Determine the (X, Y) coordinate at the center of the cell enclosing the given text.  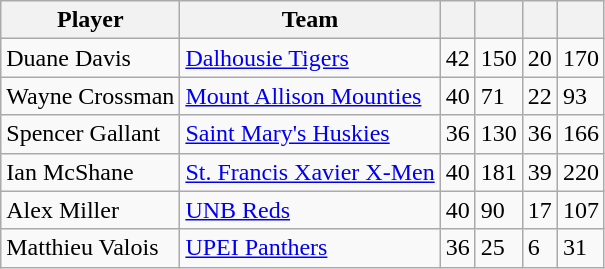
6 (540, 248)
UNB Reds (310, 210)
93 (580, 96)
Spencer Gallant (90, 134)
Dalhousie Tigers (310, 58)
166 (580, 134)
Wayne Crossman (90, 96)
20 (540, 58)
St. Francis Xavier X-Men (310, 172)
31 (580, 248)
42 (458, 58)
Matthieu Valois (90, 248)
22 (540, 96)
130 (498, 134)
17 (540, 210)
Duane Davis (90, 58)
107 (580, 210)
Alex Miller (90, 210)
150 (498, 58)
220 (580, 172)
90 (498, 210)
39 (540, 172)
25 (498, 248)
Player (90, 20)
Saint Mary's Huskies (310, 134)
71 (498, 96)
181 (498, 172)
Ian McShane (90, 172)
Team (310, 20)
170 (580, 58)
Mount Allison Mounties (310, 96)
UPEI Panthers (310, 248)
